Pinpoint the cell where the given text exists, returning its [X, Y] midpoint coordinate. 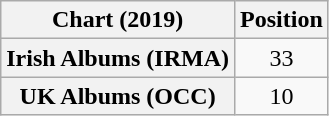
UK Albums (OCC) [118, 96]
Irish Albums (IRMA) [118, 58]
33 [282, 58]
10 [282, 96]
Position [282, 20]
Chart (2019) [118, 20]
